Return [X, Y] of the center of cell containing provided text 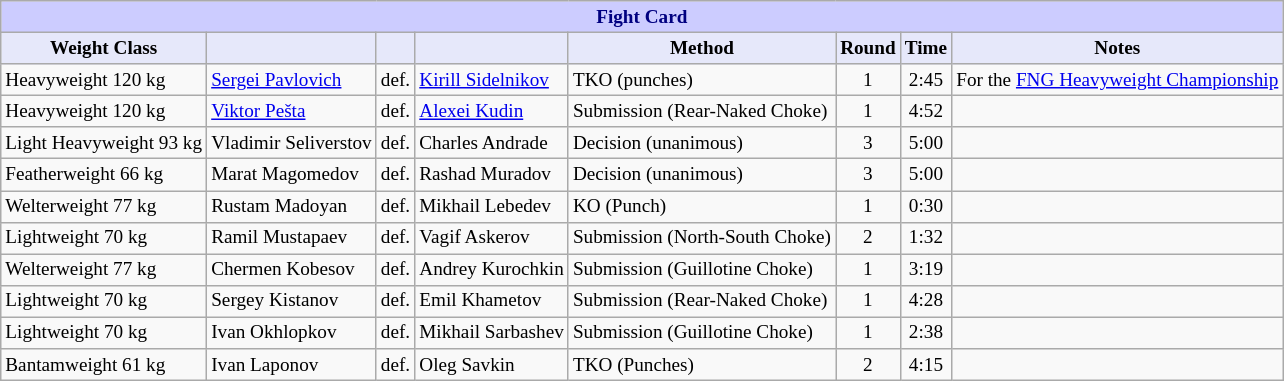
Viktor Pešta [292, 111]
Marat Magomedov [292, 175]
Kirill Sidelnikov [492, 80]
Notes [1118, 48]
Oleg Savkin [492, 365]
Weight Class [104, 48]
Rashad Muradov [492, 175]
0:30 [926, 206]
Emil Khametov [492, 301]
4:28 [926, 301]
Sergey Kistanov [292, 301]
Featherweight 66 kg [104, 175]
Submission (North-South Choke) [702, 238]
Mikhail Lebedev [492, 206]
2:38 [926, 333]
Ivan Okhlopkov [292, 333]
Mikhail Sarbashev [492, 333]
3:19 [926, 270]
Chermen Kobesov [292, 270]
4:15 [926, 365]
Sergei Pavlovich [292, 80]
Round [868, 48]
Vladimir Seliverstov [292, 143]
Rustam Madoyan [292, 206]
Alexei Kudin [492, 111]
2:45 [926, 80]
Vagif Askerov [492, 238]
1:32 [926, 238]
KO (Punch) [702, 206]
For the FNG Heavyweight Championship [1118, 80]
4:52 [926, 111]
Ramil Mustapaev [292, 238]
Bantamweight 61 kg [104, 365]
Ivan Laponov [292, 365]
Andrey Kurochkin [492, 270]
Light Heavyweight 93 kg [104, 143]
TKO (Punches) [702, 365]
Charles Andrade [492, 143]
Time [926, 48]
Fight Card [642, 17]
Method [702, 48]
TKO (punches) [702, 80]
